Scan for the cell matching the given text and deliver its (X, Y) coordinate at center. 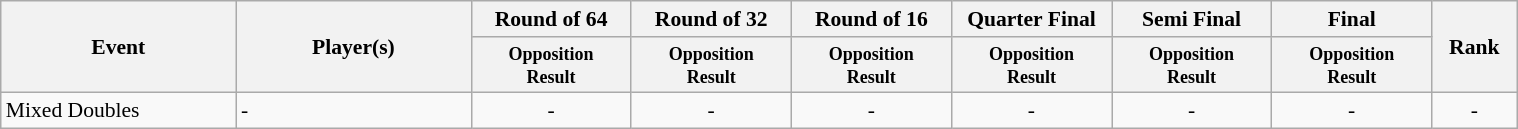
Round of 64 (551, 19)
Round of 32 (711, 19)
Rank (1474, 47)
Mixed Doubles (118, 111)
Final (1352, 19)
Event (118, 47)
Quarter Final (1031, 19)
Round of 16 (871, 19)
Player(s) (354, 47)
Semi Final (1192, 19)
